Return the [x, y] coordinate for the center point of the cell that contains the specified text.  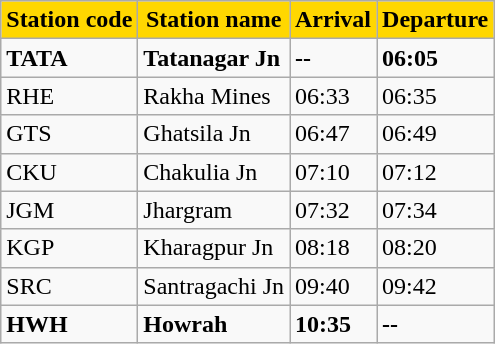
Howrah [214, 324]
07:32 [334, 210]
Chakulia Jn [214, 172]
TATA [70, 58]
06:49 [436, 134]
07:10 [334, 172]
JGM [70, 210]
07:12 [436, 172]
HWH [70, 324]
06:05 [436, 58]
06:33 [334, 96]
07:34 [436, 210]
GTS [70, 134]
Rakha Mines [214, 96]
KGP [70, 248]
SRC [70, 286]
Kharagpur Jn [214, 248]
Arrival [334, 20]
Tatanagar Jn [214, 58]
10:35 [334, 324]
09:42 [436, 286]
06:35 [436, 96]
CKU [70, 172]
08:18 [334, 248]
Jhargram [214, 210]
06:47 [334, 134]
Departure [436, 20]
09:40 [334, 286]
08:20 [436, 248]
Station code [70, 20]
Ghatsila Jn [214, 134]
Santragachi Jn [214, 286]
RHE [70, 96]
Station name [214, 20]
